Locate the cell with the specified text and output its [x, y] center coordinate. 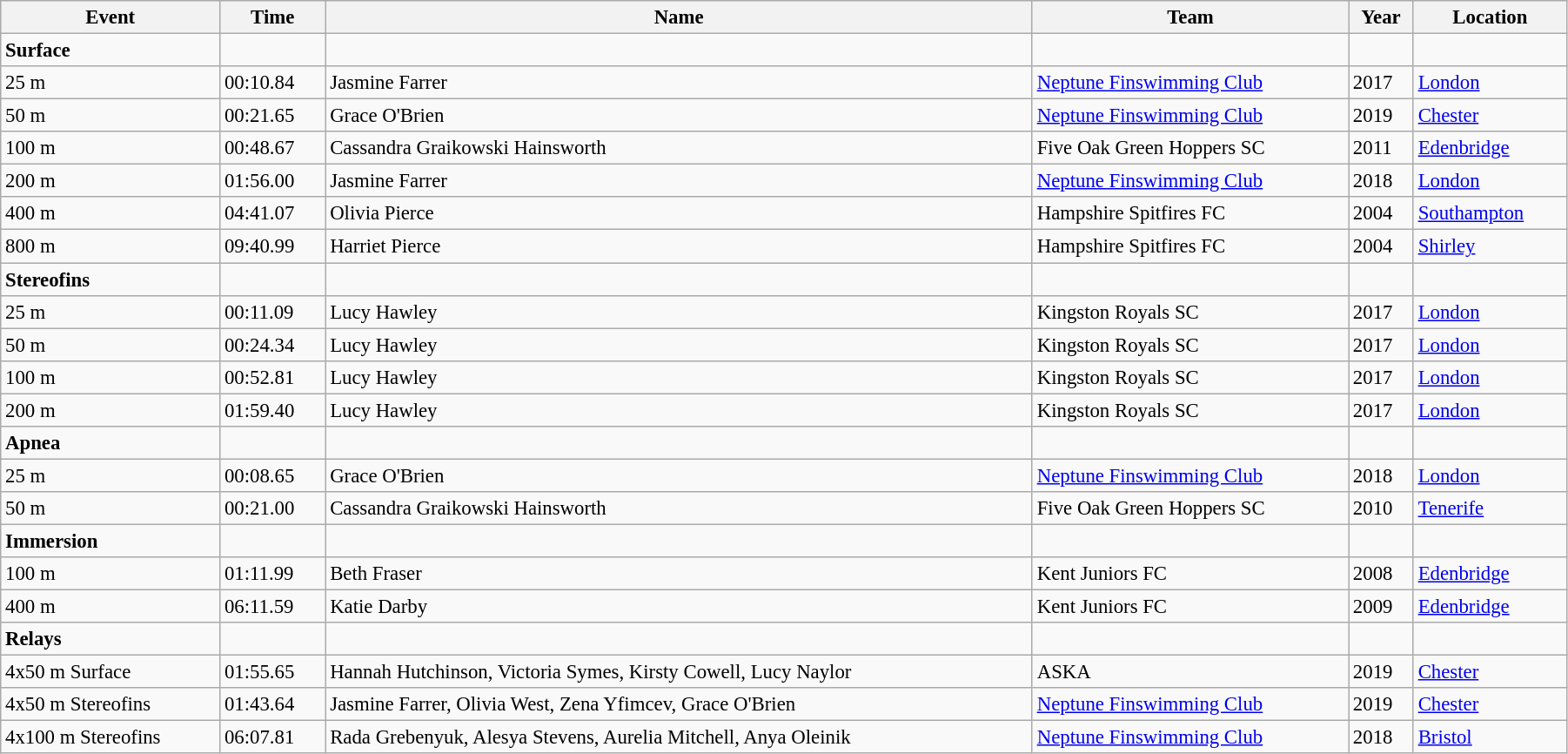
Beth Fraser [679, 574]
Hannah Hutchinson, Victoria Symes, Kirsty Cowell, Lucy Naylor [679, 672]
Katie Darby [679, 607]
Team [1190, 17]
Bristol [1490, 737]
Olivia Pierce [679, 213]
Stereofins [111, 279]
Location [1490, 17]
Event [111, 17]
Apnea [111, 443]
2009 [1382, 607]
00:48.67 [273, 148]
4x50 m Stereofins [111, 704]
01:11.99 [273, 574]
Harriet Pierce [679, 246]
Time [273, 17]
00:24.34 [273, 345]
Rada Grebenyuk, Alesya Stevens, Aurelia Mitchell, Anya Oleinik [679, 737]
4x50 m Surface [111, 672]
Tenerife [1490, 508]
00:21.65 [273, 116]
Shirley [1490, 246]
Southampton [1490, 213]
01:55.65 [273, 672]
Name [679, 17]
4x100 m Stereofins [111, 737]
04:41.07 [273, 213]
00:08.65 [273, 475]
00:52.81 [273, 377]
01:56.00 [273, 181]
800 m [111, 246]
09:40.99 [273, 246]
01:43.64 [273, 704]
00:21.00 [273, 508]
2008 [1382, 574]
00:11.09 [273, 312]
01:59.40 [273, 410]
06:07.81 [273, 737]
ASKA [1190, 672]
Surface [111, 50]
2011 [1382, 148]
Jasmine Farrer, Olivia West, Zena Yfimcev, Grace O'Brien [679, 704]
Year [1382, 17]
Relays [111, 639]
Immersion [111, 541]
00:10.84 [273, 83]
06:11.59 [273, 607]
2010 [1382, 508]
